Provide the [X, Y] coordinate of the cell's center where the given text is located.  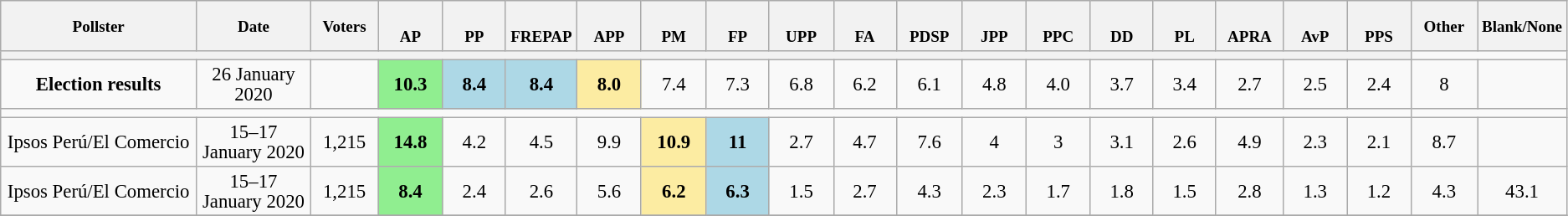
Other [1444, 26]
FREPAP [541, 26]
3 [1058, 142]
3.1 [1121, 142]
APRA [1250, 26]
4.7 [865, 142]
4.2 [474, 142]
UPP [802, 26]
10.9 [674, 142]
4.5 [541, 142]
7.3 [738, 85]
1.2 [1379, 191]
PPC [1058, 26]
3.7 [1121, 85]
11 [738, 142]
26 January 2020 [254, 85]
Blank/None [1523, 26]
8.7 [1444, 142]
Voters [344, 26]
1.8 [1121, 191]
2.1 [1379, 142]
10.3 [411, 85]
4.8 [994, 85]
PP [474, 26]
4.9 [1250, 142]
Pollster [99, 26]
PPS [1379, 26]
5.6 [609, 191]
AP [411, 26]
DD [1121, 26]
2.5 [1315, 85]
14.8 [411, 142]
FP [738, 26]
9.9 [609, 142]
FA [865, 26]
7.6 [929, 142]
2.8 [1250, 191]
APP [609, 26]
PL [1185, 26]
43.1 [1523, 191]
4 [994, 142]
8.0 [609, 85]
AvP [1315, 26]
6.3 [738, 191]
7.4 [674, 85]
4.0 [1058, 85]
1.7 [1058, 191]
1.3 [1315, 191]
3.4 [1185, 85]
8 [1444, 85]
JPP [994, 26]
6.1 [929, 85]
Date [254, 26]
6.8 [802, 85]
Election results [99, 85]
PM [674, 26]
PDSP [929, 26]
